Pinpoint the cell where the given text exists, returning its [X, Y] midpoint coordinate. 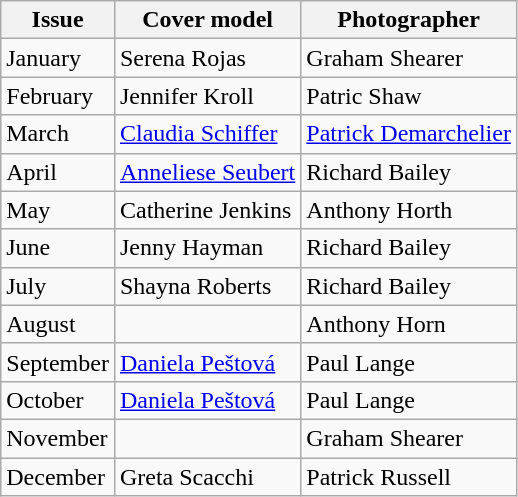
Serena Rojas [207, 58]
February [58, 96]
September [58, 362]
Shayna Roberts [207, 286]
Catherine Jenkins [207, 210]
November [58, 438]
Greta Scacchi [207, 477]
Cover model [207, 20]
January [58, 58]
June [58, 248]
Patrick Demarchelier [409, 134]
Anthony Horth [409, 210]
Patric Shaw [409, 96]
October [58, 400]
Anthony Horn [409, 324]
July [58, 286]
Jenny Hayman [207, 248]
Patrick Russell [409, 477]
May [58, 210]
Anneliese Seubert [207, 172]
Photographer [409, 20]
Claudia Schiffer [207, 134]
August [58, 324]
Jennifer Kroll [207, 96]
March [58, 134]
April [58, 172]
Issue [58, 20]
December [58, 477]
